Detect which cell encompasses the target text, then output its (x, y) center coordinate. 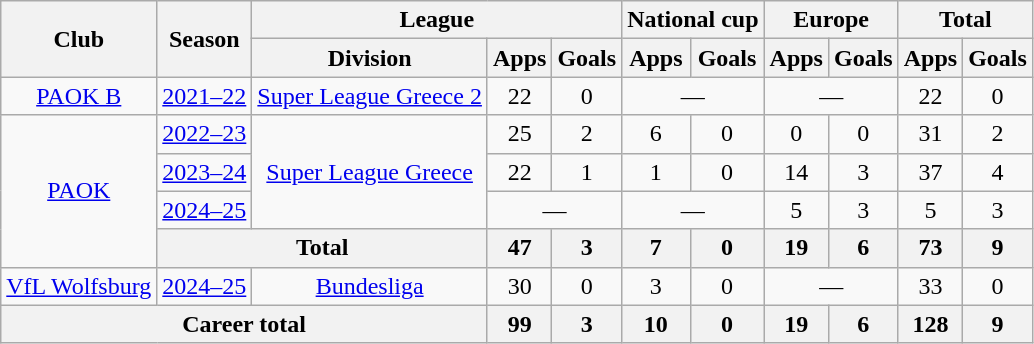
Career total (244, 324)
Club (79, 39)
99 (519, 324)
30 (519, 286)
47 (519, 248)
Europe (831, 20)
25 (519, 134)
Division (370, 58)
14 (796, 172)
31 (930, 134)
National cup (693, 20)
73 (930, 248)
Super League Greece 2 (370, 96)
PAOK (79, 191)
Super League Greece (370, 172)
Bundesliga (370, 286)
League (437, 20)
VfL Wolfsburg (79, 286)
4 (998, 172)
7 (656, 248)
37 (930, 172)
33 (930, 286)
128 (930, 324)
Season (204, 39)
10 (656, 324)
2023–24 (204, 172)
2022–23 (204, 134)
2021–22 (204, 96)
PAOK B (79, 96)
